Find where the given text appears and provide that cell's center as [X, Y] coordinate. 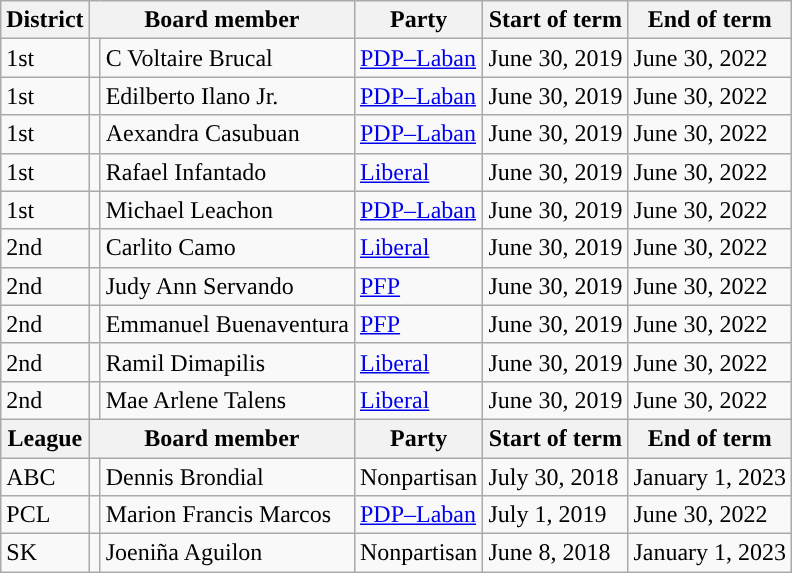
July 1, 2019 [556, 515]
Judy Ann Servando [227, 286]
League [45, 438]
Emmanuel Buenaventura [227, 324]
Joeniña Aguilon [227, 553]
Carlito Camo [227, 248]
SK [45, 553]
June 8, 2018 [556, 553]
Ramil Dimapilis [227, 362]
July 30, 2018 [556, 477]
Rafael Infantado [227, 172]
Dennis Brondial [227, 477]
ABC [45, 477]
PCL [45, 515]
District [45, 20]
Marion Francis Marcos [227, 515]
C Voltaire Brucal [227, 58]
Michael Leachon [227, 210]
Mae Arlene Talens [227, 400]
Edilberto Ilano Jr. [227, 96]
Aexandra Casubuan [227, 134]
